Determine the (x, y) coordinate at the center of the cell enclosing the given text.  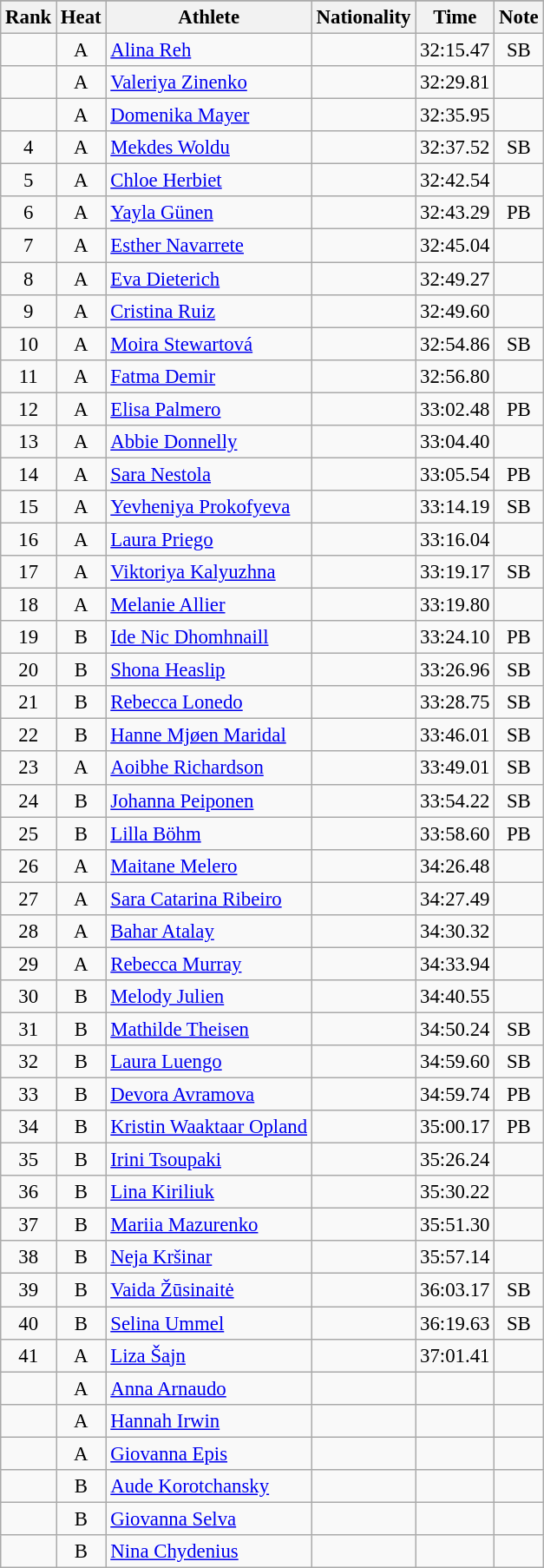
24 (29, 800)
7 (29, 246)
33:58.60 (455, 833)
Mathilde Theisen (208, 1029)
29 (29, 964)
34:59.74 (455, 1095)
14 (29, 474)
Heat (82, 17)
Neja Kršinar (208, 1258)
Valeriya Zinenko (208, 82)
23 (29, 768)
33:05.54 (455, 474)
32:49.27 (455, 279)
Bahar Atalay (208, 932)
33 (29, 1095)
33:49.01 (455, 768)
25 (29, 833)
35:26.24 (455, 1160)
34:33.94 (455, 964)
Rebecca Murray (208, 964)
Laura Priego (208, 539)
34:40.55 (455, 997)
26 (29, 866)
33:16.04 (455, 539)
Elisa Palmero (208, 409)
28 (29, 932)
15 (29, 507)
13 (29, 442)
32:42.54 (455, 181)
Liza Šajn (208, 1355)
Anna Arnaudo (208, 1388)
33:19.80 (455, 605)
Nina Chydenius (208, 1552)
Mekdes Woldu (208, 148)
34:26.48 (455, 866)
36 (29, 1192)
Moira Stewartová (208, 344)
Yevheniya Prokofyeva (208, 507)
32:49.60 (455, 311)
33:19.17 (455, 572)
32:29.81 (455, 82)
37:01.41 (455, 1355)
Melanie Allier (208, 605)
37 (29, 1225)
6 (29, 213)
31 (29, 1029)
34:59.60 (455, 1062)
38 (29, 1258)
Lilla Böhm (208, 833)
Rank (29, 17)
Ide Nic Dhomhnaill (208, 637)
17 (29, 572)
22 (29, 735)
Alina Reh (208, 50)
5 (29, 181)
30 (29, 997)
Rebecca Lonedo (208, 702)
Fatma Demir (208, 376)
34:27.49 (455, 899)
Chloe Herbiet (208, 181)
Yayla Günen (208, 213)
Cristina Ruiz (208, 311)
35:57.14 (455, 1258)
Esther Navarrete (208, 246)
Domenika Mayer (208, 115)
33:54.22 (455, 800)
16 (29, 539)
32:35.95 (455, 115)
35:00.17 (455, 1127)
Devora Avramova (208, 1095)
32:45.04 (455, 246)
Johanna Peiponen (208, 800)
35:51.30 (455, 1225)
20 (29, 670)
12 (29, 409)
35:30.22 (455, 1192)
33:28.75 (455, 702)
Viktoriya Kalyuzhna (208, 572)
32 (29, 1062)
40 (29, 1323)
Shona Heaslip (208, 670)
33:26.96 (455, 670)
10 (29, 344)
Hannah Irwin (208, 1420)
Lina Kiriliuk (208, 1192)
33:46.01 (455, 735)
Melody Julien (208, 997)
8 (29, 279)
35 (29, 1160)
Giovanna Epis (208, 1453)
27 (29, 899)
36:19.63 (455, 1323)
34:50.24 (455, 1029)
33:24.10 (455, 637)
Hanne Mjøen Maridal (208, 735)
Kristin Waaktaar Opland (208, 1127)
Sara Nestola (208, 474)
Aude Korotchansky (208, 1486)
Aoibhe Richardson (208, 768)
19 (29, 637)
36:03.17 (455, 1290)
Giovanna Selva (208, 1519)
4 (29, 148)
41 (29, 1355)
32:15.47 (455, 50)
Athlete (208, 17)
33:02.48 (455, 409)
Maitane Melero (208, 866)
32:54.86 (455, 344)
Selina Ummel (208, 1323)
Mariia Mazurenko (208, 1225)
32:43.29 (455, 213)
Note (519, 17)
Abbie Donnelly (208, 442)
32:37.52 (455, 148)
Vaida Žūsinaitė (208, 1290)
9 (29, 311)
Sara Catarina Ribeiro (208, 899)
18 (29, 605)
34 (29, 1127)
Eva Dieterich (208, 279)
39 (29, 1290)
Irini Tsoupaki (208, 1160)
11 (29, 376)
Nationality (363, 17)
33:04.40 (455, 442)
32:56.80 (455, 376)
33:14.19 (455, 507)
21 (29, 702)
34:30.32 (455, 932)
Time (455, 17)
Laura Luengo (208, 1062)
